From the cell containing the given text, extract its center point as (X, Y) coordinate. 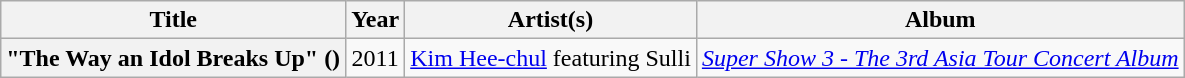
2011 (376, 58)
Title (174, 20)
Album (940, 20)
Artist(s) (551, 20)
Kim Hee-chul featuring Sulli (551, 58)
"The Way an Idol Breaks Up" () (174, 58)
Year (376, 20)
Super Show 3 - The 3rd Asia Tour Concert Album (940, 58)
